Search for the cell housing the specified text and yield its (X, Y) center coordinate. 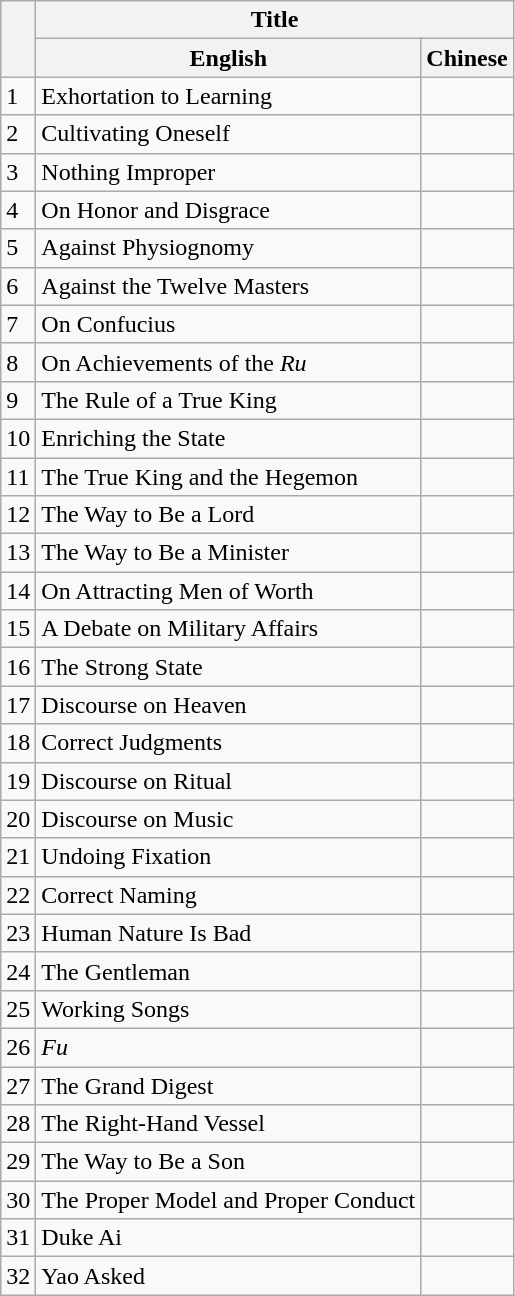
8 (18, 362)
Nothing Improper (228, 172)
Chinese (467, 58)
2 (18, 134)
On Honor and Disgrace (228, 210)
The Strong State (228, 667)
32 (18, 1276)
Against Physiognomy (228, 248)
The Rule of a True King (228, 400)
6 (18, 286)
Human Nature Is Bad (228, 933)
Title (274, 20)
22 (18, 895)
4 (18, 210)
Duke Ai (228, 1238)
14 (18, 591)
31 (18, 1238)
The Way to Be a Minister (228, 553)
17 (18, 705)
30 (18, 1200)
Undoing Fixation (228, 857)
Discourse on Music (228, 819)
24 (18, 971)
The Gentleman (228, 971)
7 (18, 324)
Enriching the State (228, 438)
29 (18, 1162)
9 (18, 400)
20 (18, 819)
The Way to Be a Lord (228, 515)
Correct Judgments (228, 743)
1 (18, 96)
15 (18, 629)
23 (18, 933)
16 (18, 667)
English (228, 58)
The Grand Digest (228, 1085)
Fu (228, 1047)
13 (18, 553)
The True King and the Hegemon (228, 477)
The Way to Be a Son (228, 1162)
26 (18, 1047)
Yao Asked (228, 1276)
On Confucius (228, 324)
A Debate on Military Affairs (228, 629)
Discourse on Heaven (228, 705)
5 (18, 248)
11 (18, 477)
Discourse on Ritual (228, 781)
3 (18, 172)
Exhortation to Learning (228, 96)
The Right-Hand Vessel (228, 1124)
Cultivating Oneself (228, 134)
21 (18, 857)
19 (18, 781)
Against the Twelve Masters (228, 286)
18 (18, 743)
On Attracting Men of Worth (228, 591)
On Achievements of the Ru (228, 362)
10 (18, 438)
Working Songs (228, 1009)
28 (18, 1124)
Correct Naming (228, 895)
The Proper Model and Proper Conduct (228, 1200)
25 (18, 1009)
27 (18, 1085)
12 (18, 515)
